Return (x, y) of the center of cell containing provided text 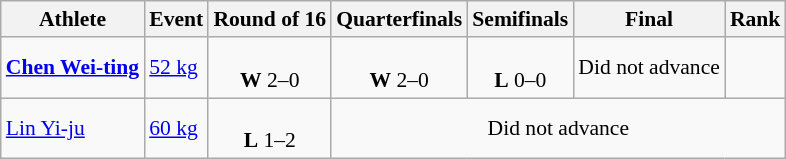
Athlete (72, 19)
L 1–2 (270, 128)
Event (176, 19)
Round of 16 (270, 19)
L 0–0 (520, 68)
52 kg (176, 68)
Rank (756, 19)
Final (649, 19)
Chen Wei-ting (72, 68)
Lin Yi-ju (72, 128)
Semifinals (520, 19)
Quarterfinals (399, 19)
60 kg (176, 128)
